Provide the [X, Y] coordinate of the cell's center where the given text is located.  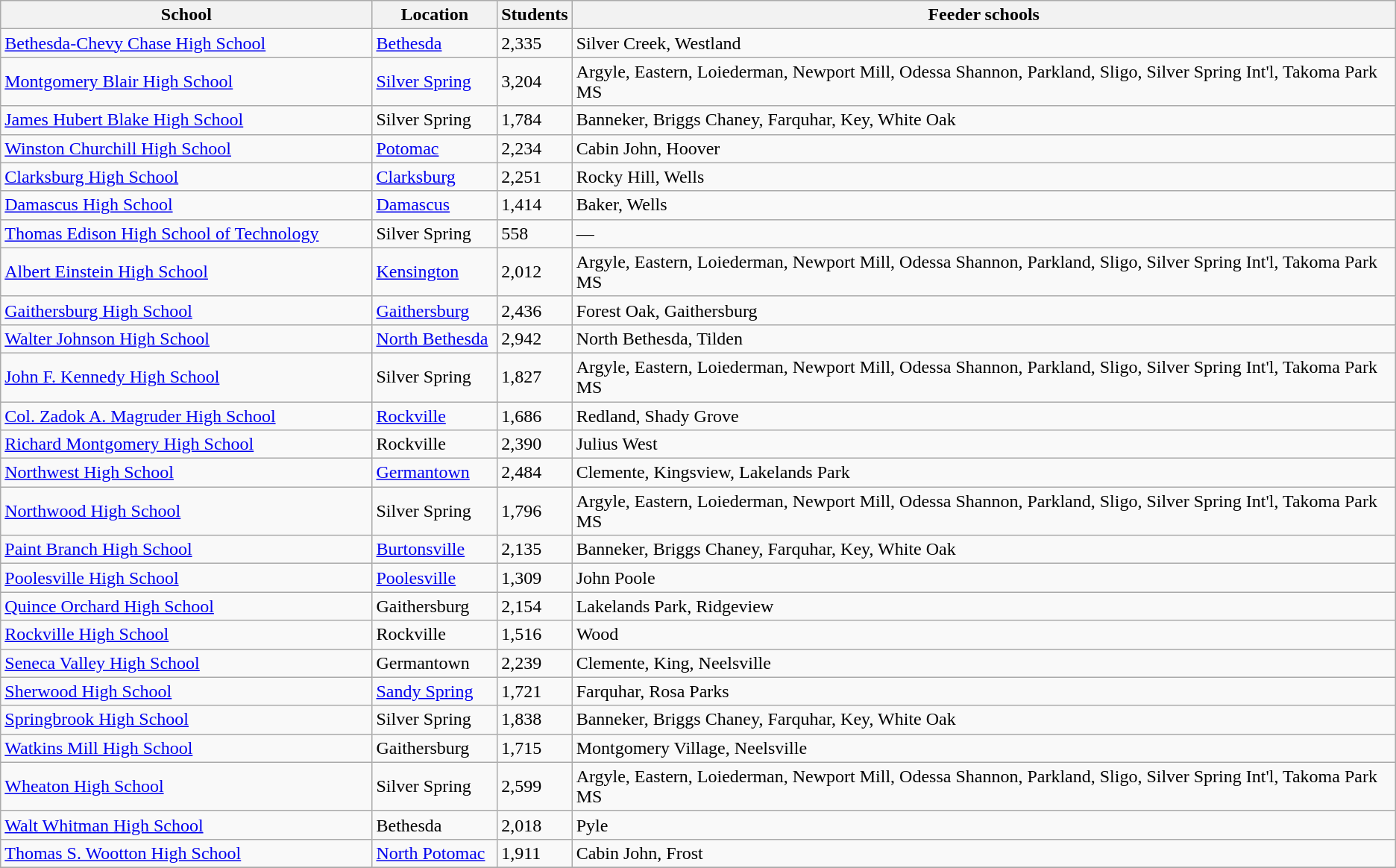
Walt Whitman High School [186, 825]
Seneca Valley High School [186, 663]
Julius West [984, 444]
Silver Creek, Westland [984, 43]
Springbrook High School [186, 720]
Baker, Wells [984, 205]
— [984, 233]
1,827 [535, 377]
2,335 [535, 43]
1,784 [535, 120]
North Potomac [435, 853]
John Poole [984, 578]
Gaithersburg High School [186, 310]
North Bethesda [435, 339]
Damascus High School [186, 205]
558 [535, 233]
Poolesville [435, 578]
Thomas Edison High School of Technology [186, 233]
2,239 [535, 663]
2,390 [535, 444]
1,414 [535, 205]
1,686 [535, 415]
Col. Zadok A. Magruder High School [186, 415]
Pyle [984, 825]
2,154 [535, 606]
2,018 [535, 825]
Thomas S. Wootton High School [186, 853]
Wheaton High School [186, 786]
Bethesda-Chevy Chase High School [186, 43]
1,721 [535, 691]
Farquhar, Rosa Parks [984, 691]
Burtonsville [435, 550]
2,436 [535, 310]
Clarksburg High School [186, 177]
Location [435, 15]
Rockville High School [186, 635]
Wood [984, 635]
Winston Churchill High School [186, 148]
Watkins Mill High School [186, 748]
Albert Einstein High School [186, 271]
John F. Kennedy High School [186, 377]
Feeder schools [984, 15]
Montgomery Village, Neelsville [984, 748]
1,516 [535, 635]
Clarksburg [435, 177]
Northwood High School [186, 512]
1,911 [535, 853]
1,796 [535, 512]
2,251 [535, 177]
Kensington [435, 271]
Poolesville High School [186, 578]
Students [535, 15]
Cabin John, Frost [984, 853]
Redland, Shady Grove [984, 415]
2,484 [535, 473]
2,135 [535, 550]
Damascus [435, 205]
North Bethesda, Tilden [984, 339]
Rocky Hill, Wells [984, 177]
Sherwood High School [186, 691]
Paint Branch High School [186, 550]
Cabin John, Hoover [984, 148]
2,012 [535, 271]
Northwest High School [186, 473]
3,204 [535, 82]
Lakelands Park, Ridgeview [984, 606]
Walter Johnson High School [186, 339]
Montgomery Blair High School [186, 82]
Clemente, Kingsview, Lakelands Park [984, 473]
James Hubert Blake High School [186, 120]
Quince Orchard High School [186, 606]
School [186, 15]
1,309 [535, 578]
2,942 [535, 339]
1,715 [535, 748]
Clemente, King, Neelsville [984, 663]
Potomac [435, 148]
1,838 [535, 720]
Forest Oak, Gaithersburg [984, 310]
Richard Montgomery High School [186, 444]
2,599 [535, 786]
2,234 [535, 148]
Sandy Spring [435, 691]
